Extract the (x, y) coordinate from the center of the cell holding the provided text.  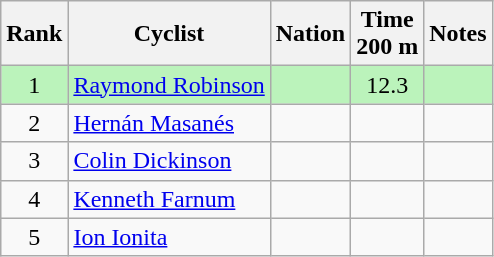
Colin Dickinson (169, 161)
4 (34, 199)
12.3 (388, 85)
2 (34, 123)
Raymond Robinson (169, 85)
1 (34, 85)
5 (34, 237)
Kenneth Farnum (169, 199)
Nation (310, 34)
Notes (458, 34)
Hernán Masanés (169, 123)
Rank (34, 34)
Cyclist (169, 34)
3 (34, 161)
Time200 m (388, 34)
Ion Ionita (169, 237)
